Locate the cell with the specified text and output its [x, y] center coordinate. 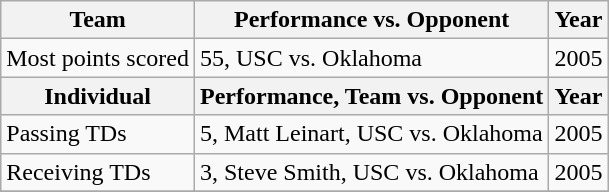
55, USC vs. Oklahoma [371, 58]
Performance, Team vs. Opponent [371, 96]
Passing TDs [98, 134]
Performance vs. Opponent [371, 20]
Most points scored [98, 58]
Individual [98, 96]
3, Steve Smith, USC vs. Oklahoma [371, 172]
Team [98, 20]
Receiving TDs [98, 172]
5, Matt Leinart, USC vs. Oklahoma [371, 134]
